Detect which cell encompasses the target text, then output its (X, Y) center coordinate. 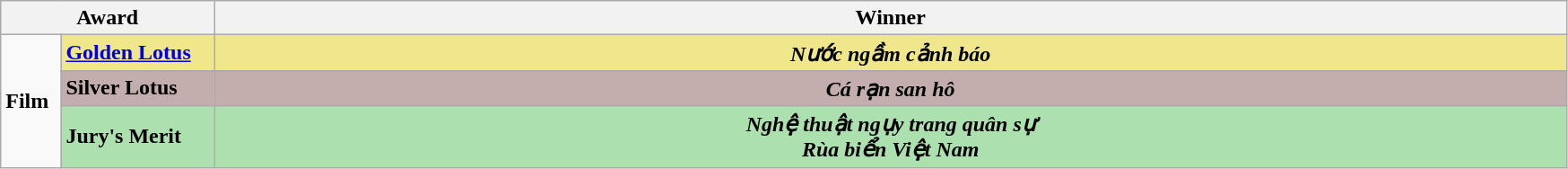
Award (108, 18)
Golden Lotus (138, 53)
Film (30, 101)
Winner (891, 18)
Nghệ thuật ngụy trang quân sựRùa biển Việt Nam (891, 137)
Cá rạn san hô (891, 88)
Jury's Merit (138, 137)
Silver Lotus (138, 88)
Nước ngầm cảnh báo (891, 53)
